Identify which cell holds the provided text, then report its (x, y) central coordinate. 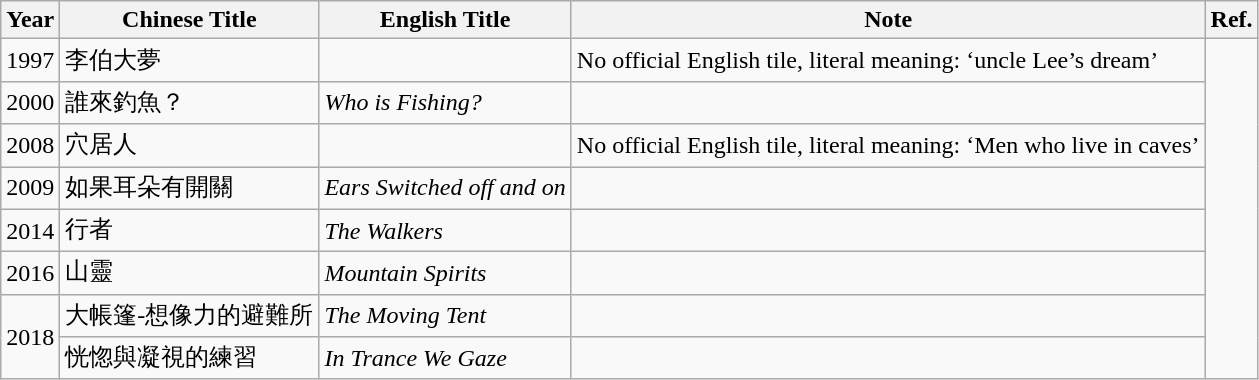
English Title (445, 20)
In Trance We Gaze (445, 358)
2000 (30, 102)
Ears Switched off and on (445, 188)
行者 (190, 230)
2009 (30, 188)
李伯大夢 (190, 60)
Ref. (1232, 20)
The Walkers (445, 230)
The Moving Tent (445, 316)
No official English tile, literal meaning: ‘uncle Lee’s dream’ (888, 60)
2018 (30, 336)
恍惚與凝視的練習 (190, 358)
Note (888, 20)
大帳篷-想像力的避難所 (190, 316)
Mountain Spirits (445, 274)
Year (30, 20)
Who is Fishing? (445, 102)
1997 (30, 60)
穴居人 (190, 146)
2008 (30, 146)
2016 (30, 274)
山靈 (190, 274)
如果耳朵有開關 (190, 188)
2014 (30, 230)
Chinese Title (190, 20)
誰來釣魚？ (190, 102)
No official English tile, literal meaning: ‘Men who live in caves’ (888, 146)
